Extract the (X, Y) coordinate from the center of the cell holding the provided text.  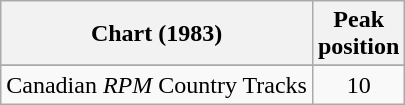
Chart (1983) (157, 34)
Canadian RPM Country Tracks (157, 85)
10 (358, 85)
Peakposition (358, 34)
